Locate the cell with the specified text and output its (x, y) center coordinate. 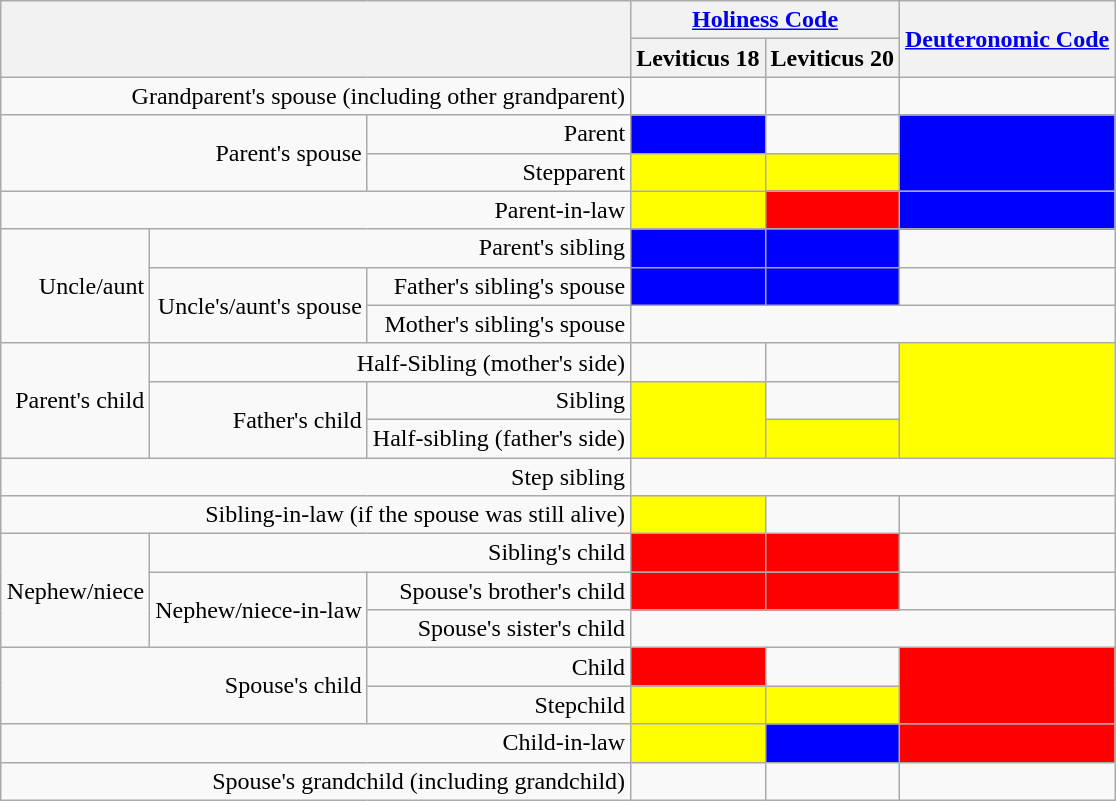
Uncle's/aunt's spouse (259, 305)
Spouse's child (184, 686)
Child-in-law (316, 743)
Father's child (259, 419)
Parent's spouse (184, 153)
Child (498, 667)
Nephew/niece (75, 591)
Sibling (498, 400)
Deuteronomic Code (1006, 39)
Step sibling (316, 477)
Stepparent (498, 172)
Nephew/niece-in-law (259, 610)
Spouse's brother's child (498, 591)
Sibling-in-law (if the spouse was still alive) (316, 515)
Grandparent's spouse (including other grandparent) (316, 96)
Spouse's grandchild (including grandchild) (316, 781)
Parent-in-law (316, 210)
Leviticus 18 (698, 58)
Parent's child (75, 400)
Half-Sibling (mother's side) (390, 362)
Father's sibling's spouse (498, 286)
Half-sibling (father's side) (498, 438)
Parent (498, 134)
Holiness Code (766, 20)
Sibling's child (390, 553)
Stepchild (498, 705)
Leviticus 20 (832, 58)
Uncle/aunt (75, 286)
Parent's sibling (390, 248)
Spouse's sister's child (498, 629)
Mother's sibling's spouse (498, 324)
